Identify which cell holds the provided text, then report its [x, y] central coordinate. 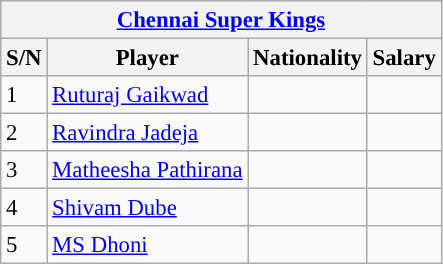
2 [24, 133]
Chennai Super Kings [221, 20]
5 [24, 245]
S/N [24, 58]
Player [148, 58]
1 [24, 95]
3 [24, 170]
Nationality [308, 58]
4 [24, 208]
Shivam Dube [148, 208]
Ruturaj Gaikwad [148, 95]
Salary [404, 58]
MS Dhoni [148, 245]
Ravindra Jadeja [148, 133]
Matheesha Pathirana [148, 170]
